Extract the [X, Y] coordinate from the center of the cell holding the provided text.  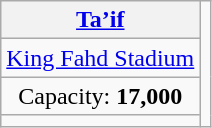
Ta’if [100, 20]
King Fahd Stadium [100, 58]
Capacity: 17,000 [100, 96]
